Scan for the cell matching the given text and deliver its [x, y] coordinate at center. 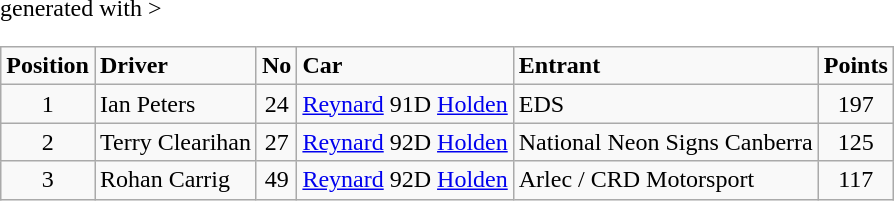
27 [276, 142]
Position [48, 66]
Car [405, 66]
3 [48, 180]
National Neon Signs Canberra [666, 142]
No [276, 66]
125 [856, 142]
Terry Clearihan [175, 142]
2 [48, 142]
Points [856, 66]
117 [856, 180]
Reynard 91D Holden [405, 104]
24 [276, 104]
Driver [175, 66]
Arlec / CRD Motorsport [666, 180]
Entrant [666, 66]
Rohan Carrig [175, 180]
49 [276, 180]
Ian Peters [175, 104]
EDS [666, 104]
197 [856, 104]
1 [48, 104]
